Search for the cell housing the specified text and yield its (X, Y) center coordinate. 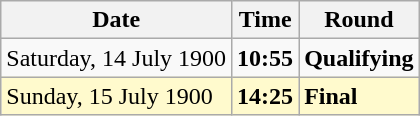
Time (266, 20)
Saturday, 14 July 1900 (116, 58)
Qualifying (359, 58)
Sunday, 15 July 1900 (116, 96)
14:25 (266, 96)
Date (116, 20)
10:55 (266, 58)
Round (359, 20)
Final (359, 96)
